Output the (x, y) coordinate of the center of the cell containing the given text.  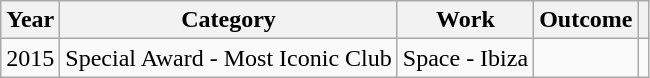
Work (465, 20)
Year (30, 20)
2015 (30, 58)
Space - Ibiza (465, 58)
Category (228, 20)
Special Award - Most Iconic Club (228, 58)
Outcome (586, 20)
